Identify which cell holds the provided text, then report its (x, y) central coordinate. 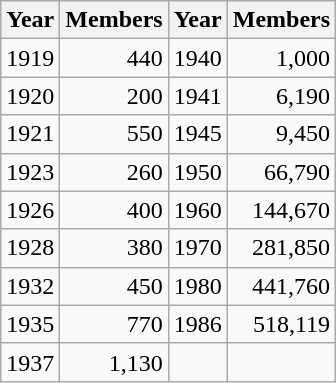
1950 (198, 172)
1945 (198, 134)
1935 (30, 324)
144,670 (281, 210)
450 (114, 286)
9,450 (281, 134)
1920 (30, 96)
518,119 (281, 324)
260 (114, 172)
441,760 (281, 286)
1986 (198, 324)
281,850 (281, 248)
1937 (30, 362)
1919 (30, 58)
1,000 (281, 58)
400 (114, 210)
1928 (30, 248)
440 (114, 58)
770 (114, 324)
550 (114, 134)
1926 (30, 210)
1980 (198, 286)
1970 (198, 248)
1960 (198, 210)
6,190 (281, 96)
1932 (30, 286)
200 (114, 96)
1941 (198, 96)
1921 (30, 134)
1,130 (114, 362)
380 (114, 248)
1940 (198, 58)
1923 (30, 172)
66,790 (281, 172)
